Locate the cell with the specified text and output its [x, y] center coordinate. 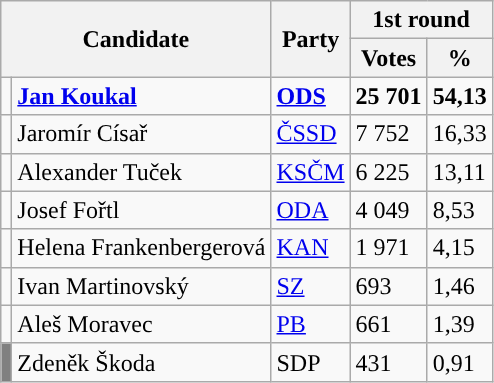
Candidate [136, 39]
1st round [421, 20]
Jaromír Císař [142, 134]
Josef Fořtl [142, 210]
693 [388, 286]
ODS [310, 96]
Zdeněk Škoda [142, 362]
Party [310, 39]
431 [388, 362]
661 [388, 324]
Helena Frankenbergerová [142, 248]
SZ [310, 286]
7 752 [388, 134]
KSČM [310, 172]
13,11 [460, 172]
ODA [310, 210]
Ivan Martinovský [142, 286]
4,15 [460, 248]
ČSSD [310, 134]
0,91 [460, 362]
16,33 [460, 134]
Alexander Tuček [142, 172]
54,13 [460, 96]
25 701 [388, 96]
8,53 [460, 210]
SDP [310, 362]
KAN [310, 248]
6 225 [388, 172]
4 049 [388, 210]
PB [310, 324]
Votes [388, 58]
1 971 [388, 248]
% [460, 58]
Aleš Moravec [142, 324]
Jan Koukal [142, 96]
1,46 [460, 286]
1,39 [460, 324]
